From the cell containing the given text, extract its center point as [X, Y] coordinate. 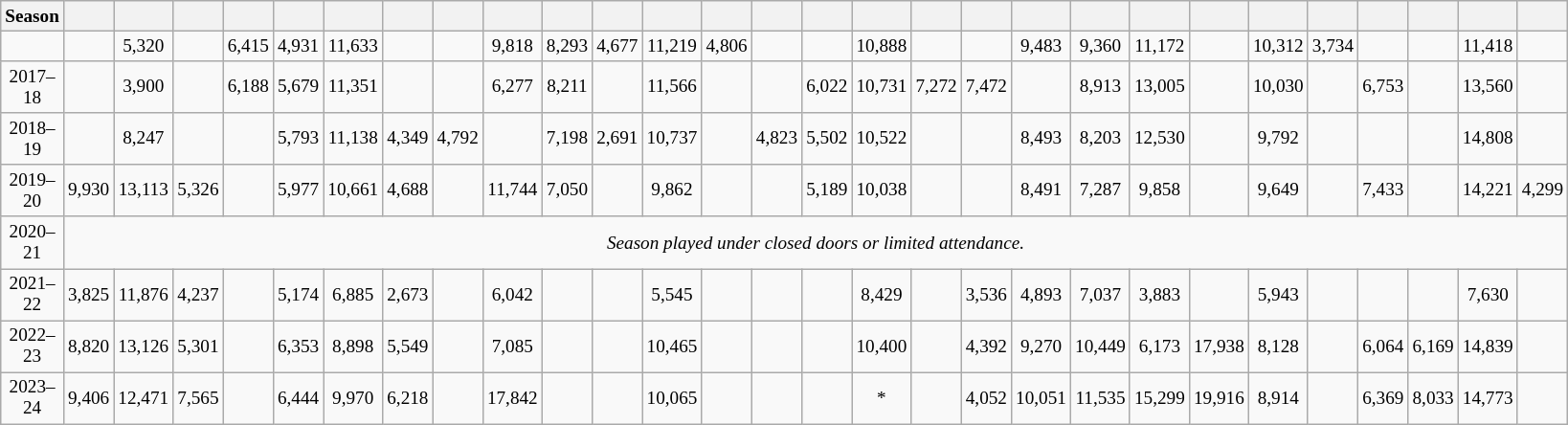
8,293 [567, 46]
6,022 [827, 87]
12,530 [1159, 139]
7,198 [567, 139]
2,691 [617, 139]
7,272 [936, 87]
10,737 [672, 139]
4,299 [1542, 190]
9,818 [512, 46]
10,661 [353, 190]
4,823 [776, 139]
8,491 [1042, 190]
9,970 [353, 398]
5,545 [672, 294]
9,930 [88, 190]
7,085 [512, 347]
10,522 [882, 139]
2019–20 [33, 190]
10,312 [1278, 46]
6,064 [1383, 347]
9,649 [1278, 190]
6,188 [248, 87]
9,858 [1159, 190]
10,888 [882, 46]
2017–18 [33, 87]
Season [33, 16]
13,126 [144, 347]
8,203 [1100, 139]
5,943 [1278, 294]
13,560 [1488, 87]
2018–19 [33, 139]
8,128 [1278, 347]
4,052 [986, 398]
17,938 [1219, 347]
5,793 [298, 139]
14,773 [1488, 398]
5,549 [408, 347]
6,173 [1159, 347]
5,977 [298, 190]
13,113 [144, 190]
5,301 [198, 347]
8,913 [1100, 87]
6,885 [353, 294]
10,038 [882, 190]
7,050 [567, 190]
8,033 [1433, 398]
10,065 [672, 398]
2,673 [408, 294]
2023–24 [33, 398]
* [882, 398]
11,535 [1100, 398]
10,030 [1278, 87]
4,688 [408, 190]
11,744 [512, 190]
9,792 [1278, 139]
11,876 [144, 294]
7,630 [1488, 294]
7,472 [986, 87]
5,679 [298, 87]
Season played under closed doors or limited attendance. [816, 242]
14,221 [1488, 190]
5,320 [144, 46]
14,808 [1488, 139]
12,471 [144, 398]
2021–22 [33, 294]
9,483 [1042, 46]
13,005 [1159, 87]
4,677 [617, 46]
7,287 [1100, 190]
2022–23 [33, 347]
3,536 [986, 294]
8,898 [353, 347]
11,219 [672, 46]
11,138 [353, 139]
4,806 [727, 46]
10,400 [882, 347]
8,820 [88, 347]
8,211 [567, 87]
11,418 [1488, 46]
10,731 [882, 87]
7,037 [1100, 294]
9,360 [1100, 46]
6,218 [408, 398]
6,369 [1383, 398]
10,051 [1042, 398]
10,465 [672, 347]
3,883 [1159, 294]
4,893 [1042, 294]
11,566 [672, 87]
8,247 [144, 139]
9,270 [1042, 347]
3,825 [88, 294]
11,633 [353, 46]
9,862 [672, 190]
19,916 [1219, 398]
2020–21 [33, 242]
8,493 [1042, 139]
10,449 [1100, 347]
17,842 [512, 398]
5,174 [298, 294]
14,839 [1488, 347]
7,433 [1383, 190]
15,299 [1159, 398]
6,415 [248, 46]
6,753 [1383, 87]
5,189 [827, 190]
11,351 [353, 87]
6,042 [512, 294]
6,169 [1433, 347]
9,406 [88, 398]
5,326 [198, 190]
4,392 [986, 347]
4,349 [408, 139]
3,900 [144, 87]
5,502 [827, 139]
6,353 [298, 347]
8,914 [1278, 398]
6,277 [512, 87]
4,792 [458, 139]
4,237 [198, 294]
7,565 [198, 398]
6,444 [298, 398]
11,172 [1159, 46]
8,429 [882, 294]
4,931 [298, 46]
3,734 [1333, 46]
